From the cell containing the given text, extract its center point as [x, y] coordinate. 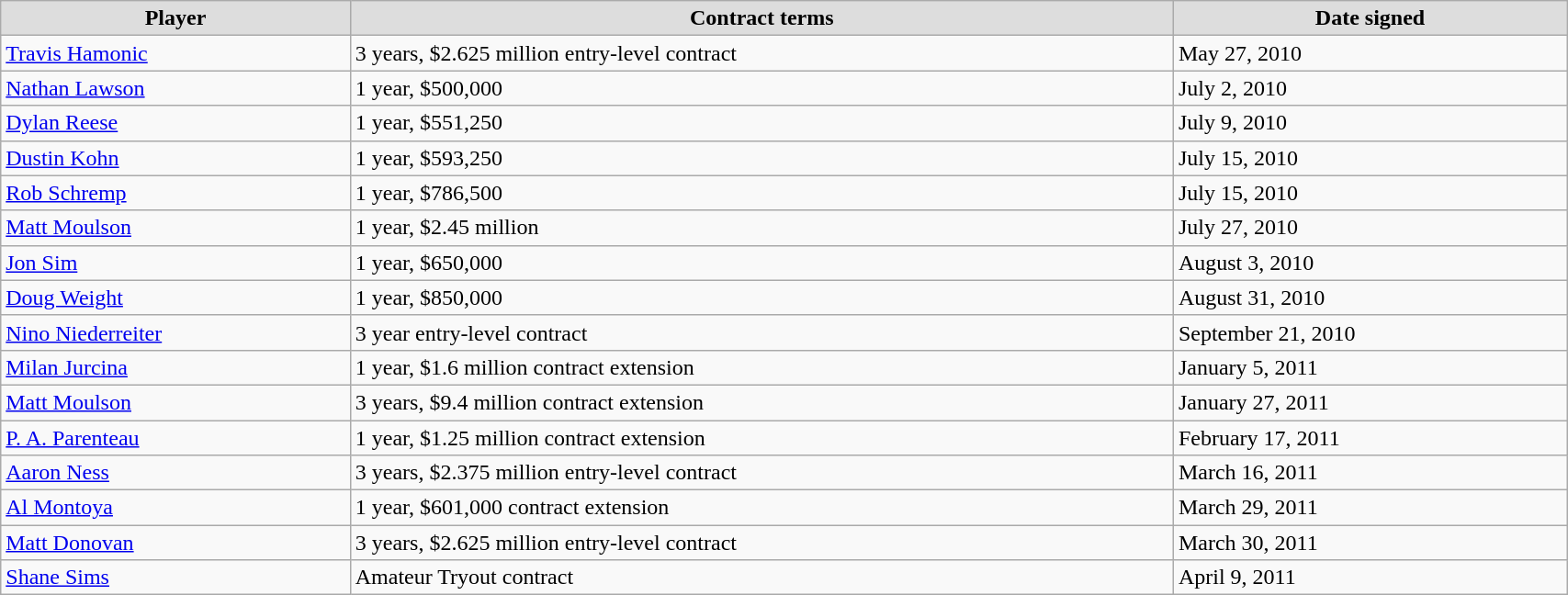
February 17, 2011 [1370, 438]
Dylan Reese [175, 123]
Amateur Tryout contract [761, 578]
Nathan Lawson [175, 88]
Doug Weight [175, 297]
1 year, $500,000 [761, 88]
Jon Sim [175, 263]
Date signed [1370, 18]
3 years, $2.375 million entry-level contract [761, 473]
March 16, 2011 [1370, 473]
3 years, $9.4 million contract extension [761, 402]
July 27, 2010 [1370, 228]
Aaron Ness [175, 473]
January 27, 2011 [1370, 402]
May 27, 2010 [1370, 53]
September 21, 2010 [1370, 332]
1 year, $850,000 [761, 297]
Milan Jurcina [175, 367]
1 year, $551,250 [761, 123]
Al Montoya [175, 508]
Rob Schremp [175, 193]
P. A. Parenteau [175, 438]
August 31, 2010 [1370, 297]
August 3, 2010 [1370, 263]
March 30, 2011 [1370, 543]
July 2, 2010 [1370, 88]
3 year entry-level contract [761, 332]
1 year, $786,500 [761, 193]
1 year, $601,000 contract extension [761, 508]
July 9, 2010 [1370, 123]
Dustin Kohn [175, 158]
January 5, 2011 [1370, 367]
March 29, 2011 [1370, 508]
Player [175, 18]
Shane Sims [175, 578]
1 year, $1.6 million contract extension [761, 367]
Nino Niederreiter [175, 332]
1 year, $650,000 [761, 263]
Contract terms [761, 18]
1 year, $593,250 [761, 158]
April 9, 2011 [1370, 578]
1 year, $1.25 million contract extension [761, 438]
Matt Donovan [175, 543]
Travis Hamonic [175, 53]
1 year, $2.45 million [761, 228]
